Locate the cell with the specified text and output its [X, Y] center coordinate. 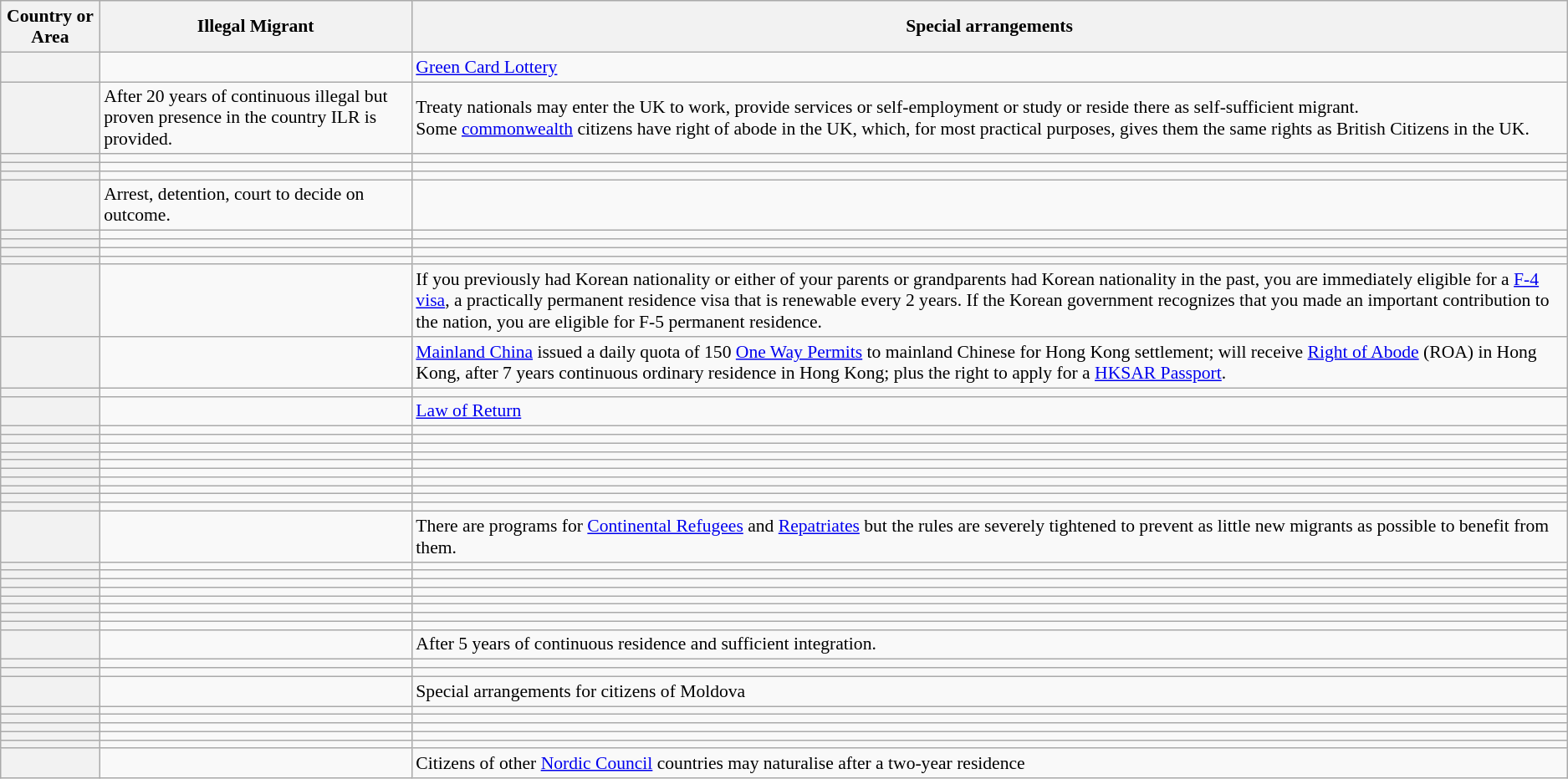
Illegal Migrant [256, 27]
Law of Return [988, 411]
Arrest, detention, court to decide on outcome. [256, 206]
Citizens of other Nordic Council countries may naturalise after a two-year residence [988, 764]
Country or Area [50, 27]
Special arrangements for citizens of Moldova [988, 691]
Green Card Lottery [988, 67]
After 5 years of continuous residence and sufficient integration. [988, 644]
Special arrangements [988, 27]
After 20 years of continuous illegal but proven presence in the country ILR is provided. [256, 119]
